Extract the (X, Y) coordinate from the center of the cell holding the provided text.  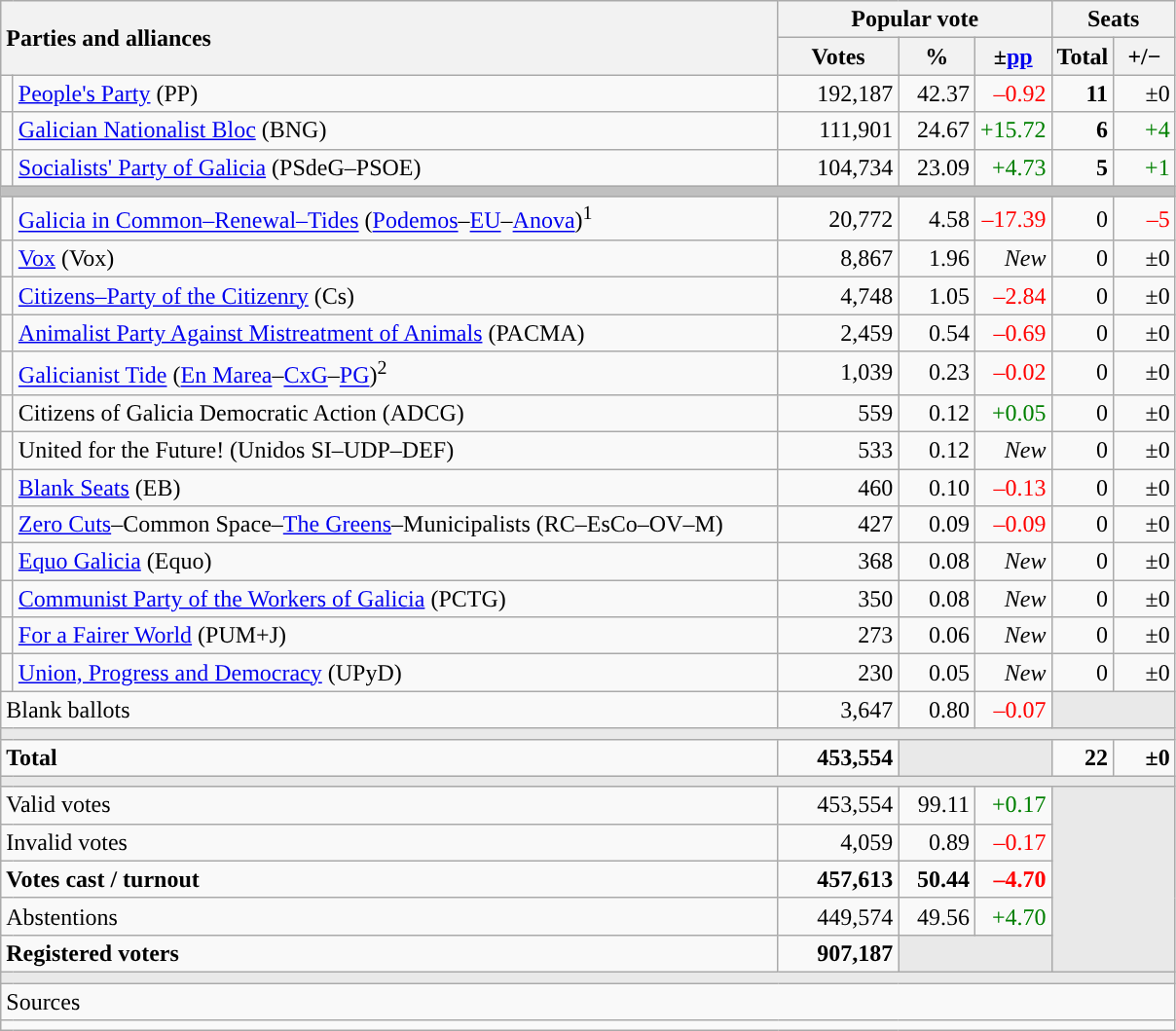
99.11 (937, 805)
% (937, 56)
Votes cast / turnout (389, 879)
Vox (Vox) (395, 259)
Popular vote (915, 19)
Registered voters (389, 953)
Galician Nationalist Bloc (BNG) (395, 130)
0.23 (937, 374)
–17.39 (1012, 218)
427 (838, 525)
533 (838, 450)
4,059 (838, 842)
230 (838, 673)
49.56 (937, 916)
368 (838, 562)
–0.92 (1012, 93)
Valid votes (389, 805)
–4.70 (1012, 879)
0.10 (937, 488)
5 (1083, 167)
+/− (1145, 56)
907,187 (838, 953)
8,867 (838, 259)
22 (1083, 757)
104,734 (838, 167)
+0.05 (1012, 413)
±pp (1012, 56)
Socialists' Party of Galicia (PSdeG–PSOE) (395, 167)
Communist Party of the Workers of Galicia (PCTG) (395, 599)
–0.09 (1012, 525)
1.05 (937, 296)
460 (838, 488)
449,574 (838, 916)
Zero Cuts–Common Space–The Greens–Municipalists (RC–EsCo–OV–M) (395, 525)
–0.13 (1012, 488)
50.44 (937, 879)
0.80 (937, 710)
Equo Galicia (Equo) (395, 562)
1,039 (838, 374)
4,748 (838, 296)
Invalid votes (389, 842)
Blank Seats (EB) (395, 488)
6 (1083, 130)
192,187 (838, 93)
11 (1083, 93)
2,459 (838, 333)
0.09 (937, 525)
–0.69 (1012, 333)
+1 (1145, 167)
Abstentions (389, 916)
Galicianist Tide (En Marea–CxG–PG)2 (395, 374)
+15.72 (1012, 130)
111,901 (838, 130)
0.54 (937, 333)
Citizens–Party of the Citizenry (Cs) (395, 296)
0.89 (937, 842)
23.09 (937, 167)
–2.84 (1012, 296)
4.58 (937, 218)
Blank ballots (389, 710)
For a Fairer World (PUM+J) (395, 636)
3,647 (838, 710)
–0.02 (1012, 374)
0.05 (937, 673)
1.96 (937, 259)
Galicia in Common–Renewal–Tides (Podemos–EU–Anova)1 (395, 218)
Citizens of Galicia Democratic Action (ADCG) (395, 413)
People's Party (PP) (395, 93)
–5 (1145, 218)
Union, Progress and Democracy (UPyD) (395, 673)
559 (838, 413)
Sources (588, 1002)
Seats (1114, 19)
20,772 (838, 218)
+4 (1145, 130)
457,613 (838, 879)
24.67 (937, 130)
+4.73 (1012, 167)
273 (838, 636)
Votes (838, 56)
+4.70 (1012, 916)
0.06 (937, 636)
–0.17 (1012, 842)
Animalist Party Against Mistreatment of Animals (PACMA) (395, 333)
350 (838, 599)
+0.17 (1012, 805)
–0.07 (1012, 710)
United for the Future! (Unidos SI–UDP–DEF) (395, 450)
Parties and alliances (389, 38)
42.37 (937, 93)
